For the text-containing cell, return its midpoint in [X, Y] coordinate format. 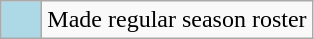
Made regular season roster [177, 20]
